Detect which cell encompasses the target text, then output its [X, Y] center coordinate. 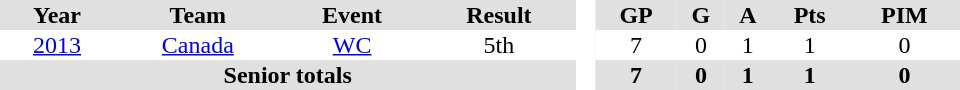
Canada [198, 45]
Year [57, 15]
2013 [57, 45]
G [701, 15]
GP [636, 15]
WC [352, 45]
A [748, 15]
Result [500, 15]
Event [352, 15]
5th [500, 45]
Pts [810, 15]
PIM [904, 15]
Senior totals [288, 75]
Team [198, 15]
